From the cell containing the given text, extract its center point as (X, Y) coordinate. 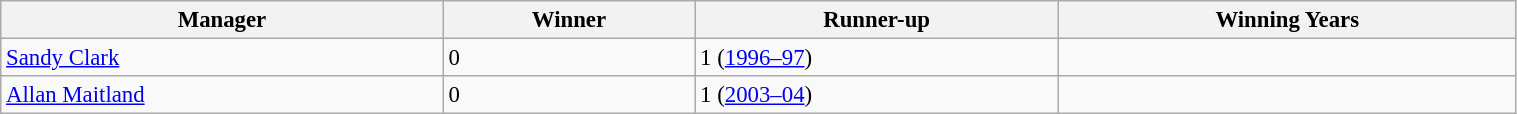
Allan Maitland (222, 95)
Winner (569, 20)
1 (1996–97) (877, 58)
Winning Years (1287, 20)
Runner-up (877, 20)
Sandy Clark (222, 58)
1 (2003–04) (877, 95)
Manager (222, 20)
